Return [x, y] of the center of cell containing provided text 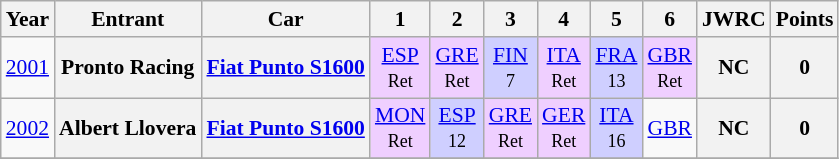
Car [285, 19]
Points [805, 19]
ITARet [564, 68]
GBRRet [670, 68]
Year [28, 19]
1 [400, 19]
4 [564, 19]
ESPRet [400, 68]
FIN7 [510, 68]
3 [510, 19]
5 [616, 19]
2001 [28, 68]
GBR [670, 128]
GERRet [564, 128]
2 [456, 19]
Entrant [128, 19]
ITA16 [616, 128]
MONRet [400, 128]
6 [670, 19]
Albert Llovera [128, 128]
FRA13 [616, 68]
ESP12 [456, 128]
Pronto Racing [128, 68]
JWRC [734, 19]
2002 [28, 128]
